Pinpoint the cell where the given text exists, returning its (x, y) midpoint coordinate. 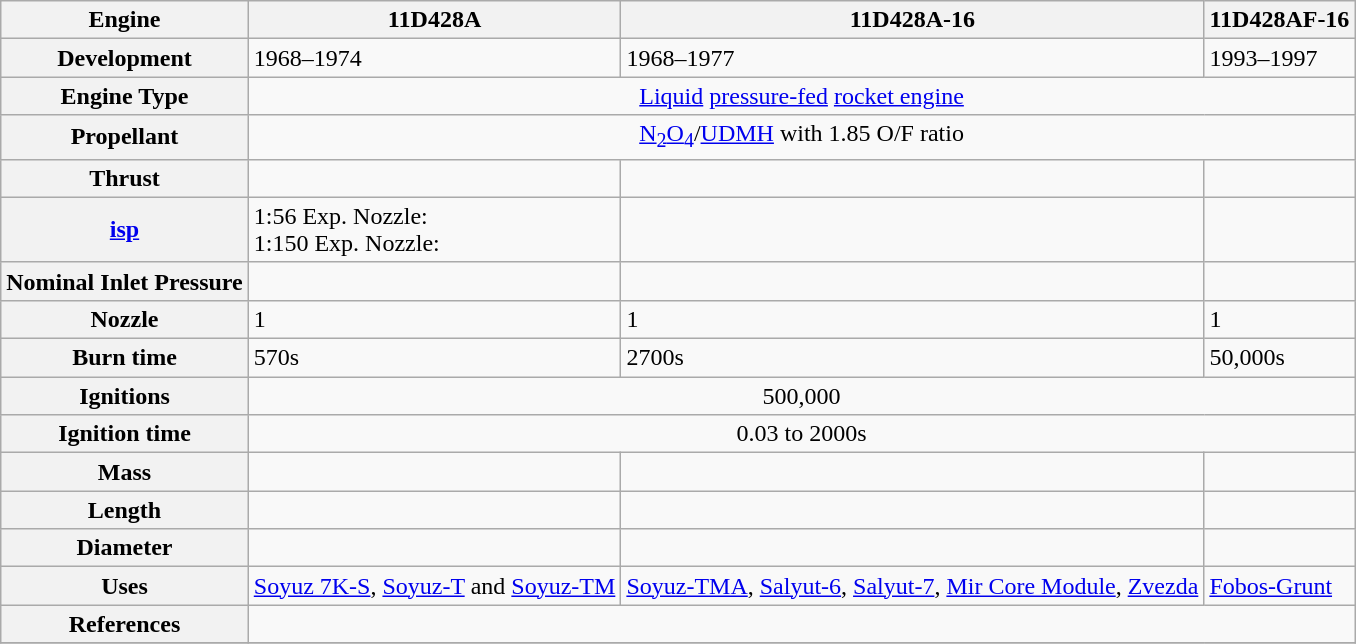
Soyuz 7K-S, Soyuz-T and Soyuz-TM (434, 586)
References (125, 624)
570s (434, 358)
Liquid pressure-fed rocket engine (802, 96)
Ignitions (125, 396)
1968–1974 (434, 58)
Soyuz-TMA, Salyut-6, Salyut-7, Mir Core Module, Zvezda (912, 586)
Engine Type (125, 96)
Thrust (125, 178)
50,000s (1280, 358)
Nozzle (125, 319)
1:56 Exp. Nozzle:1:150 Exp. Nozzle: (434, 230)
1968–1977 (912, 58)
Development (125, 58)
isp (125, 230)
Diameter (125, 548)
11D428A (434, 20)
2700s (912, 358)
1993–1997 (1280, 58)
Burn time (125, 358)
Propellant (125, 137)
N2O4/UDMH with 1.85 O/F ratio (802, 137)
Engine (125, 20)
Uses (125, 586)
Ignition time (125, 434)
Nominal Inlet Pressure (125, 281)
Fobos-Grunt (1280, 586)
Length (125, 510)
500,000 (802, 396)
0.03 to 2000s (802, 434)
11D428AF-16 (1280, 20)
11D428A-16 (912, 20)
Mass (125, 472)
